Scan for the cell matching the given text and deliver its (X, Y) coordinate at center. 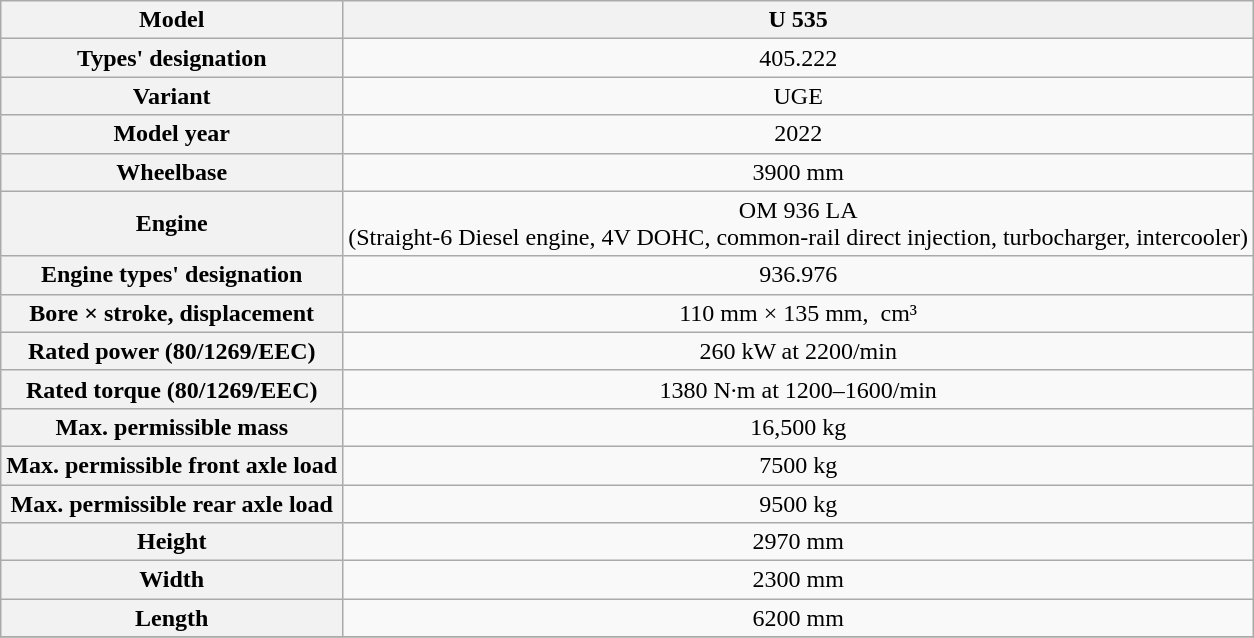
Max. permissible front axle load (172, 465)
OM 936 LA(Straight-6 Diesel engine, 4V DOHC, common-rail direct injection, turbocharger, intercooler) (798, 224)
16,500 kg (798, 427)
U 535 (798, 20)
Max. permissible rear axle load (172, 503)
110 mm × 135 mm, cm³ (798, 313)
405.222 (798, 58)
Model (172, 20)
6200 mm (798, 618)
3900 mm (798, 172)
2300 mm (798, 580)
Engine (172, 224)
Rated power (80/1269/EEC) (172, 351)
Max. permissible mass (172, 427)
1380 N·m at 1200–1600/min (798, 389)
UGE (798, 96)
2022 (798, 134)
Length (172, 618)
Wheelbase (172, 172)
Engine types' designation (172, 275)
Types' designation (172, 58)
Rated torque (80/1269/EEC) (172, 389)
7500 kg (798, 465)
Height (172, 542)
260 kW at 2200/min (798, 351)
Width (172, 580)
Variant (172, 96)
Bore × stroke, displacement (172, 313)
9500 kg (798, 503)
936.976 (798, 275)
Model year (172, 134)
2970 mm (798, 542)
